Find where the given text appears and provide that cell's center as [X, Y] coordinate. 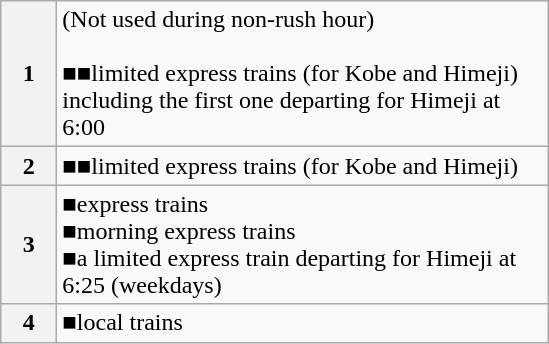
2 [29, 166]
■■limited express trains (for Kobe and Himeji) [302, 166]
4 [29, 323]
■express trains■morning express trains■a limited express train departing for Himeji at 6:25 (weekdays) [302, 244]
3 [29, 244]
■local trains [302, 323]
(Not used during non-rush hour)■■limited express trains (for Kobe and Himeji)including the first one departing for Himeji at 6:00 [302, 74]
1 [29, 74]
